Search for the cell housing the specified text and yield its (X, Y) center coordinate. 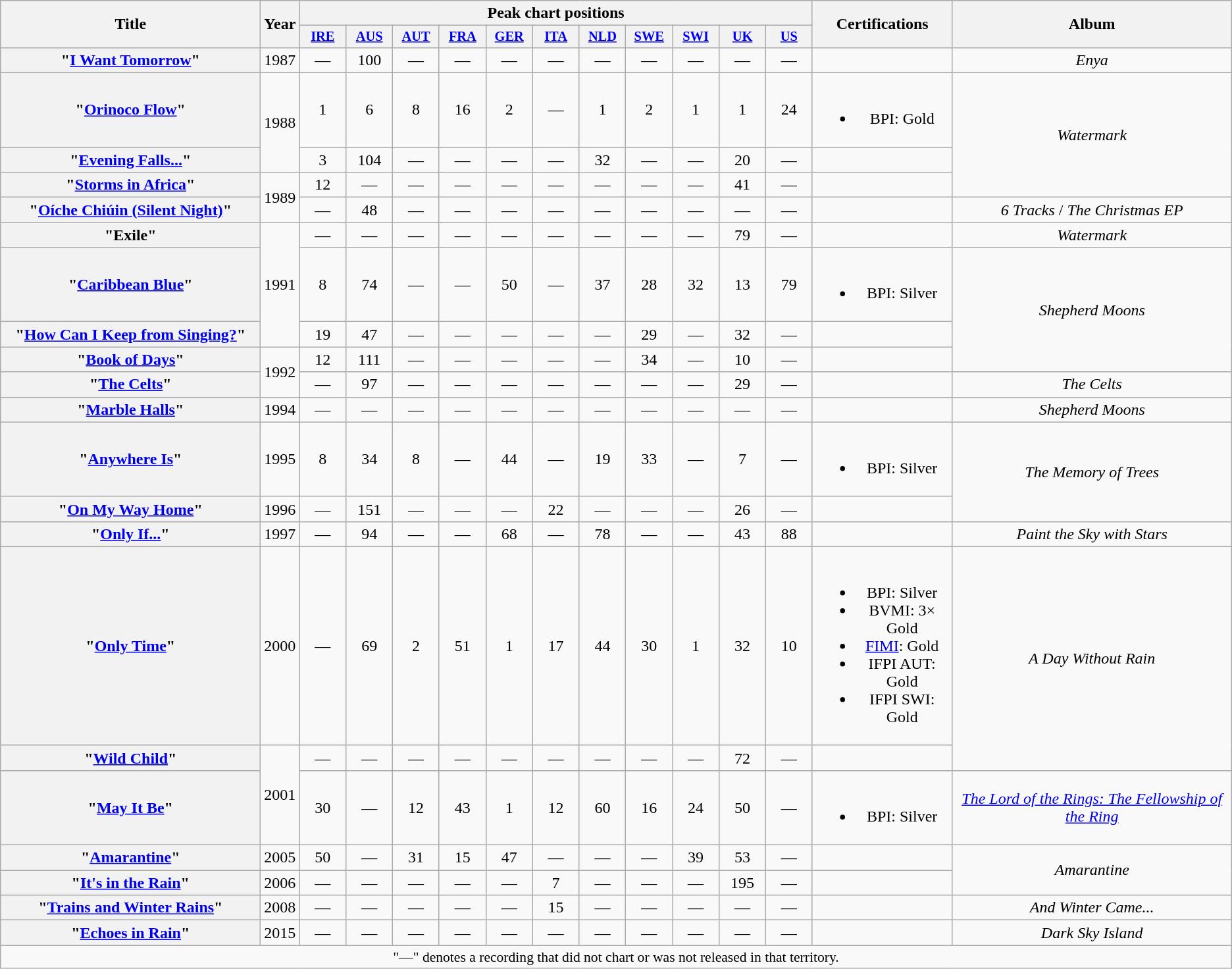
31 (416, 858)
3 (322, 160)
78 (603, 534)
22 (555, 509)
"Wild Child" (130, 758)
1995 (280, 459)
SWI (696, 37)
NLD (603, 37)
72 (742, 758)
17 (555, 646)
"On My Way Home" (130, 509)
104 (370, 160)
IRE (322, 37)
The Memory of Trees (1092, 471)
1989 (280, 197)
"Echoes in Rain" (130, 933)
2006 (280, 883)
"Book of Days" (130, 359)
88 (788, 534)
BPI: Gold (882, 111)
AUS (370, 37)
The Celts (1092, 384)
2000 (280, 646)
60 (603, 807)
1996 (280, 509)
20 (742, 160)
28 (649, 284)
Certifications (882, 24)
Amarantine (1092, 870)
97 (370, 384)
1997 (280, 534)
"The Celts" (130, 384)
111 (370, 359)
Paint the Sky with Stars (1092, 534)
"Exile" (130, 235)
13 (742, 284)
151 (370, 509)
48 (370, 210)
"Amarantine" (130, 858)
"Caribbean Blue" (130, 284)
"Only If..." (130, 534)
6 (370, 111)
BPI: SilverBVMI: 3× GoldFIMI: GoldIFPI AUT: GoldIFPI SWI: Gold (882, 646)
AUT (416, 37)
1994 (280, 409)
"Anywhere Is" (130, 459)
2015 (280, 933)
94 (370, 534)
1991 (280, 284)
2001 (280, 795)
"Orinoco Flow" (130, 111)
US (788, 37)
"May It Be" (130, 807)
69 (370, 646)
Enya (1092, 60)
SWE (649, 37)
FRA (462, 37)
39 (696, 858)
Year (280, 24)
74 (370, 284)
"I Want Tomorrow" (130, 60)
GER (509, 37)
"How Can I Keep from Singing?" (130, 334)
UK (742, 37)
A Day Without Rain (1092, 658)
195 (742, 883)
"Only Time" (130, 646)
Title (130, 24)
The Lord of the Rings: The Fellowship of the Ring (1092, 807)
ITA (555, 37)
"Trains and Winter Rains" (130, 908)
26 (742, 509)
Peak chart positions (555, 13)
1988 (280, 122)
1987 (280, 60)
1992 (280, 372)
53 (742, 858)
"Evening Falls..." (130, 160)
"It's in the Rain" (130, 883)
"—" denotes a recording that did not chart or was not released in that territory. (616, 957)
"Marble Halls" (130, 409)
2008 (280, 908)
Dark Sky Island (1092, 933)
51 (462, 646)
100 (370, 60)
2005 (280, 858)
68 (509, 534)
"Storms in Africa" (130, 185)
Album (1092, 24)
6 Tracks / The Christmas EP (1092, 210)
"Oíche Chiúin (Silent Night)" (130, 210)
41 (742, 185)
33 (649, 459)
And Winter Came... (1092, 908)
37 (603, 284)
